Determine the (x, y) coordinate at the center of the cell enclosing the given text.  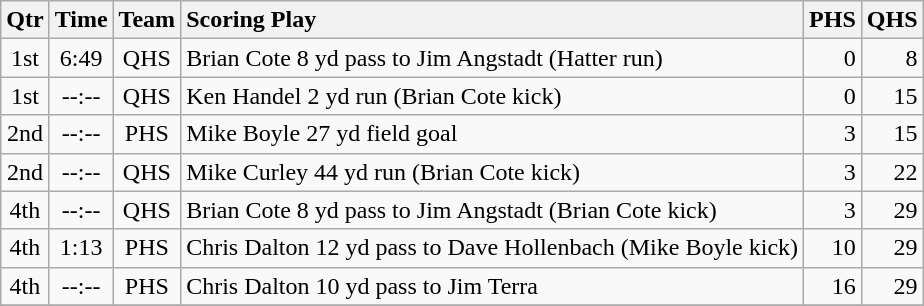
Mike Boyle 27 yd field goal (492, 134)
Chris Dalton 10 yd pass to Jim Terra (492, 286)
Team (147, 20)
Qtr (25, 20)
Scoring Play (492, 20)
Time (81, 20)
22 (892, 172)
6:49 (81, 58)
8 (892, 58)
Chris Dalton 12 yd pass to Dave Hollenbach (Mike Boyle kick) (492, 248)
16 (833, 286)
Brian Cote 8 yd pass to Jim Angstadt (Brian Cote kick) (492, 210)
10 (833, 248)
1:13 (81, 248)
Ken Handel 2 yd run (Brian Cote kick) (492, 96)
Brian Cote 8 yd pass to Jim Angstadt (Hatter run) (492, 58)
Mike Curley 44 yd run (Brian Cote kick) (492, 172)
